Pinpoint the cell where the given text exists, returning its [x, y] midpoint coordinate. 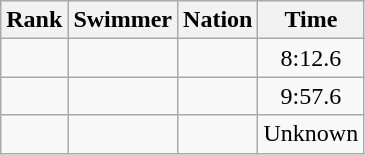
Swimmer [123, 20]
Nation [218, 20]
9:57.6 [311, 96]
Unknown [311, 134]
Rank [34, 20]
Time [311, 20]
8:12.6 [311, 58]
